Return the [x, y] coordinate for the center point of the cell that contains the specified text.  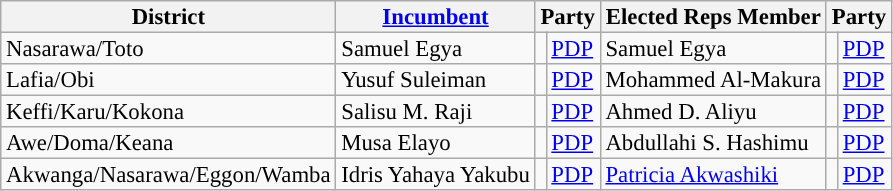
Keffi/Karu/Kokona [168, 112]
Mohammed Al-Makura [713, 80]
District [168, 17]
Elected Reps Member [713, 17]
Awe/Doma/Keana [168, 143]
Incumbent [436, 17]
Salisu M. Raji [436, 112]
Abdullahi S. Hashimu [713, 143]
Patricia Akwashiki [713, 175]
Musa Elayo [436, 143]
Idris Yahaya Yakubu [436, 175]
Akwanga/Nasarawa/Eggon/Wamba [168, 175]
Yusuf Suleiman [436, 80]
Ahmed D. Aliyu [713, 112]
Lafia/Obi [168, 80]
Nasarawa/Toto [168, 49]
